Return the [X, Y] coordinate for the center point of the cell that contains the specified text.  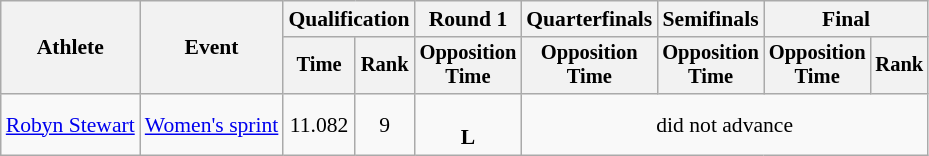
L [468, 124]
Round 1 [468, 19]
9 [385, 124]
Event [212, 48]
Women's sprint [212, 124]
Quarterfinals [589, 19]
Semifinals [710, 19]
Athlete [70, 48]
Robyn Stewart [70, 124]
11.082 [318, 124]
Qualification [348, 19]
Final [846, 19]
did not advance [724, 124]
Time [318, 66]
